From the cell containing the given text, extract its center point as [X, Y] coordinate. 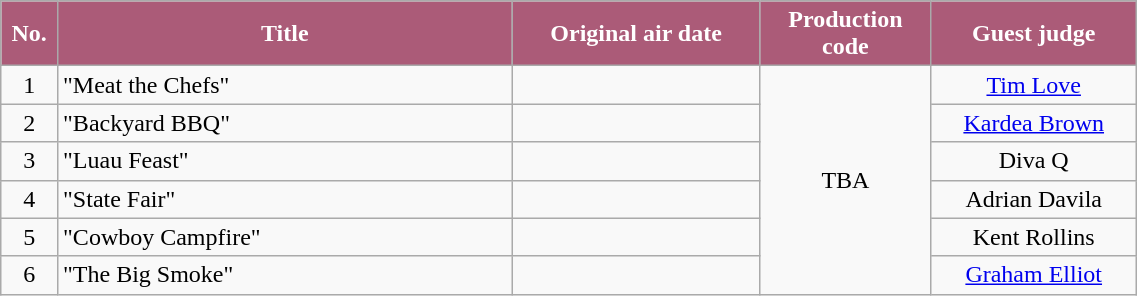
Adrian Davila [1034, 199]
"Cowboy Campfire" [285, 237]
Kardea Brown [1034, 123]
Graham Elliot [1034, 275]
1 [30, 85]
"State Fair" [285, 199]
4 [30, 199]
No. [30, 34]
3 [30, 161]
Guest judge [1034, 34]
5 [30, 237]
Tim Love [1034, 85]
Diva Q [1034, 161]
Title [285, 34]
"Luau Feast" [285, 161]
2 [30, 123]
"Meat the Chefs" [285, 85]
6 [30, 275]
Productioncode [845, 34]
Original air date [636, 34]
TBA [845, 180]
"Backyard BBQ" [285, 123]
Kent Rollins [1034, 237]
"The Big Smoke" [285, 275]
